Identify which cell holds the provided text, then report its [X, Y] central coordinate. 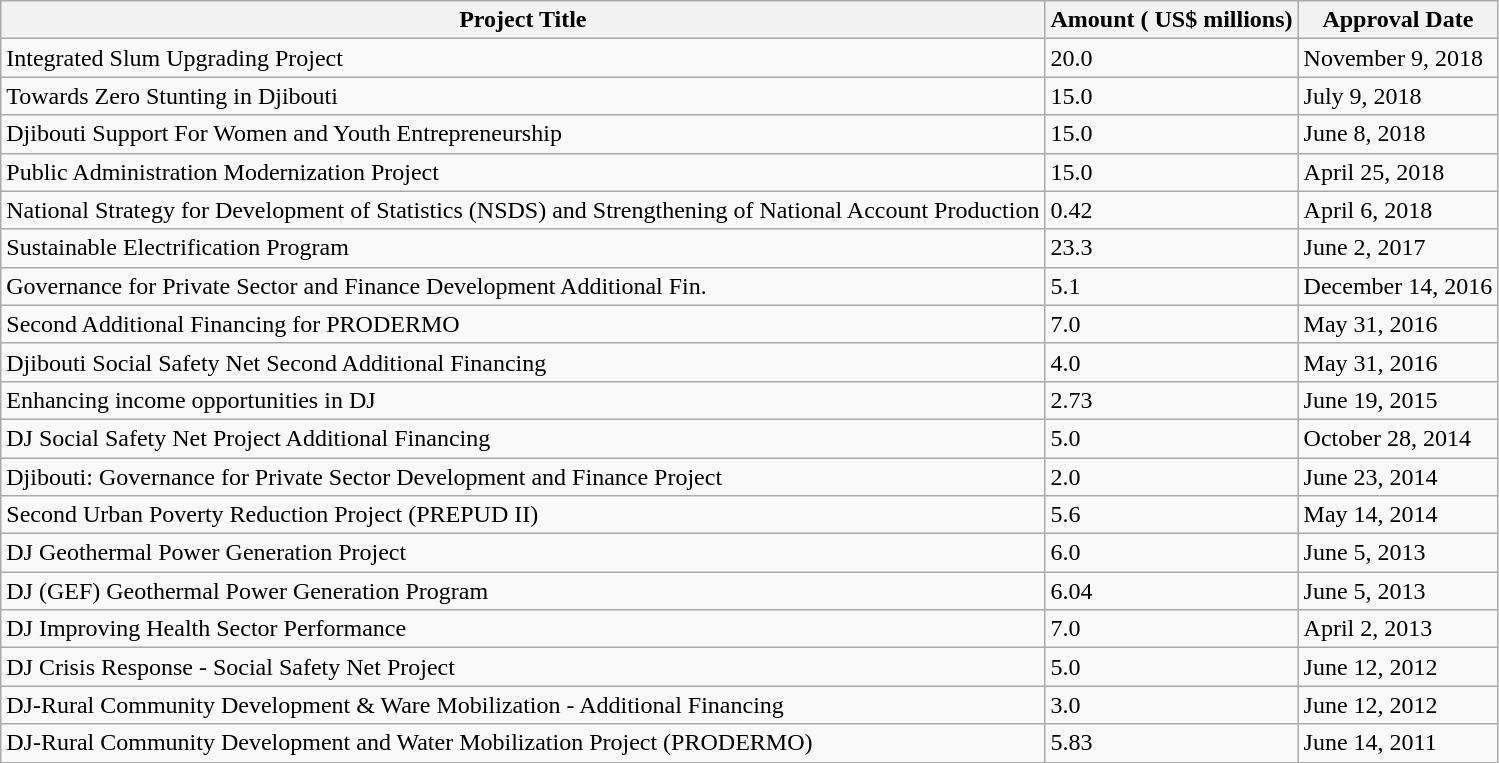
DJ Crisis Response - Social Safety Net Project [523, 667]
April 6, 2018 [1398, 210]
July 9, 2018 [1398, 96]
Approval Date [1398, 20]
6.04 [1172, 591]
5.1 [1172, 286]
October 28, 2014 [1398, 438]
DJ Social Safety Net Project Additional Financing [523, 438]
DJ Improving Health Sector Performance [523, 629]
June 23, 2014 [1398, 477]
Public Administration Modernization Project [523, 172]
Sustainable Electrification Program [523, 248]
6.0 [1172, 553]
23.3 [1172, 248]
5.83 [1172, 743]
DJ Geothermal Power Generation Project [523, 553]
Enhancing income opportunities in DJ [523, 400]
5.6 [1172, 515]
Djibouti: Governance for Private Sector Development and Finance Project [523, 477]
Governance for Private Sector and Finance Development Additional Fin. [523, 286]
3.0 [1172, 705]
Integrated Slum Upgrading Project [523, 58]
June 8, 2018 [1398, 134]
June 2, 2017 [1398, 248]
December 14, 2016 [1398, 286]
Djibouti Support For Women and Youth Entrepreneurship [523, 134]
November 9, 2018 [1398, 58]
National Strategy for Development of Statistics (NSDS) and Strengthening of National Account Production [523, 210]
2.73 [1172, 400]
4.0 [1172, 362]
May 14, 2014 [1398, 515]
Second Additional Financing for PRODERMO [523, 324]
June 14, 2011 [1398, 743]
DJ-Rural Community Development and Water Mobilization Project (PRODERMO) [523, 743]
June 19, 2015 [1398, 400]
April 2, 2013 [1398, 629]
DJ-Rural Community Development & Ware Mobilization - Additional Financing [523, 705]
Towards Zero Stunting in Djibouti [523, 96]
0.42 [1172, 210]
Amount ( US$ millions) [1172, 20]
April 25, 2018 [1398, 172]
DJ (GEF) Geothermal Power Generation Program [523, 591]
Second Urban Poverty Reduction Project (PREPUD II) [523, 515]
Project Title [523, 20]
20.0 [1172, 58]
2.0 [1172, 477]
Djibouti Social Safety Net Second Additional Financing [523, 362]
